Locate the cell with the specified text and output its (X, Y) center coordinate. 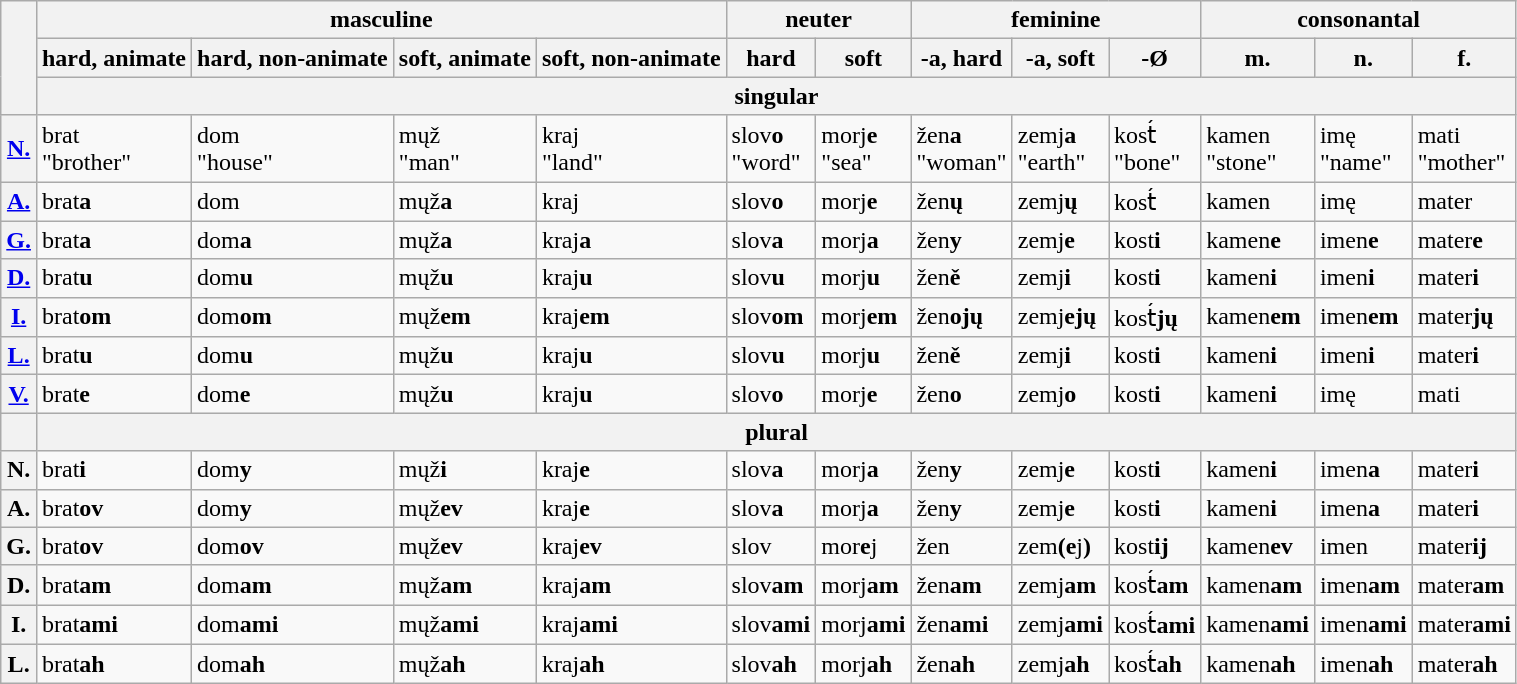
žena"woman" (962, 148)
domami (293, 625)
morjem (864, 317)
kamen (1258, 202)
materam (1464, 585)
kost́ah (1155, 664)
brati (114, 470)
kamenami (1258, 625)
singular (776, 96)
neuter (818, 20)
domah (293, 664)
zemjejų (1060, 317)
kamenem (1258, 317)
mater (1464, 202)
hard (771, 58)
zemjami (1060, 625)
imen (1363, 546)
materami (1464, 625)
hard, non-animate (293, 58)
žen (962, 546)
hard, animate (114, 58)
bratam (114, 585)
f. (1464, 58)
materjų (1464, 317)
ženų (962, 202)
kraj (631, 202)
krajah (631, 664)
mati (1464, 394)
kost́"bone" (1155, 148)
kost́ami (1155, 625)
mųžah (464, 664)
ženam (962, 585)
matere (1464, 240)
kraja (631, 240)
V. (19, 394)
bratom (114, 317)
-a, hard (962, 58)
bratami (114, 625)
krajami (631, 625)
soft, non-animate (631, 58)
mųžem (464, 317)
brate (114, 394)
zem(ej) (1060, 546)
slovom (771, 317)
kost́ (1155, 202)
doma (293, 240)
kost́jų (1155, 317)
zemjah (1060, 664)
ženo (962, 394)
imenami (1363, 625)
-a, soft (1060, 58)
domam (293, 585)
kamene (1258, 240)
imene (1363, 240)
-Ø (1155, 58)
mųž"man" (464, 148)
slovo"word" (771, 148)
feminine (1056, 20)
masculine (381, 20)
krajam (631, 585)
slovah (771, 664)
soft (864, 58)
zemjo (1060, 394)
imenah (1363, 664)
imę"name" (1363, 148)
dom"house" (293, 148)
morje"sea" (864, 148)
kamenev (1258, 546)
zemjų (1060, 202)
slov (771, 546)
morjah (864, 664)
zemja"earth" (1060, 148)
dome (293, 394)
mųžami (464, 625)
mųži (464, 470)
mati"mother" (1464, 148)
n. (1363, 58)
domov (293, 546)
materah (1464, 664)
morjami (864, 625)
materij (1464, 546)
slovami (771, 625)
kamenam (1258, 585)
plural (776, 432)
imenam (1363, 585)
ženojų (962, 317)
kost́am (1155, 585)
bratah (114, 664)
brat"brother" (114, 148)
dom (293, 202)
morjam (864, 585)
imenem (1363, 317)
kamen"stone" (1258, 148)
slovam (771, 585)
mųžam (464, 585)
kraj"land" (631, 148)
ženami (962, 625)
soft, animate (464, 58)
krajem (631, 317)
kamenah (1258, 664)
krajev (631, 546)
m. (1258, 58)
morej (864, 546)
ženah (962, 664)
domom (293, 317)
zemjam (1060, 585)
consonantal (1359, 20)
kostij (1155, 546)
